From the cell containing the given text, extract its center point as (X, Y) coordinate. 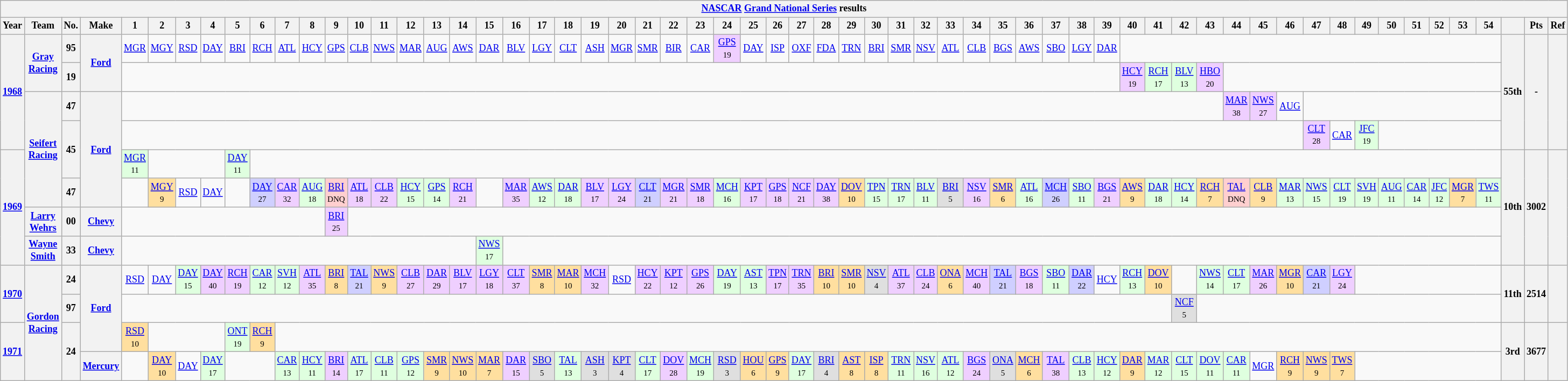
DAR29 (437, 279)
BRI10 (826, 279)
95 (71, 48)
39 (1107, 26)
MAR (411, 48)
AST8 (851, 366)
MGR7 (1463, 193)
MGY9 (162, 193)
5 (237, 26)
ATL12 (950, 366)
ONT19 (237, 337)
SMR6 (1003, 193)
48 (1342, 26)
TAL38 (1056, 366)
MGR21 (674, 193)
44 (1236, 26)
CLB13 (1082, 366)
27 (801, 26)
SVH19 (1367, 193)
TRN (851, 48)
TAL13 (568, 366)
KPT4 (622, 366)
3002 (1537, 208)
Larry Wehrs (43, 222)
HCY11 (312, 366)
1970 (13, 294)
TWS7 (1342, 366)
DOV28 (674, 366)
ONA6 (950, 279)
KPT17 (753, 193)
NWS17 (489, 251)
MAR7 (489, 366)
13 (437, 26)
16 (516, 26)
20 (622, 26)
1969 (13, 208)
ATL17 (359, 366)
MCH16 (727, 193)
10th (1513, 208)
ATL16 (1029, 193)
CLB22 (384, 193)
SMR8 (542, 279)
29 (851, 26)
BRI14 (336, 366)
Gray Racing (43, 62)
25 (753, 26)
32 (926, 26)
BGS18 (1029, 279)
CLT15 (1185, 366)
1971 (13, 352)
- (1537, 91)
CLB9 (1263, 193)
SVH12 (287, 279)
50 (1391, 26)
Pts (1537, 26)
AUG11 (1391, 193)
BIR (674, 48)
51 (1417, 26)
GPS9 (778, 366)
GPS12 (411, 366)
SBO5 (542, 366)
HBO20 (1210, 77)
Mercury (101, 366)
28 (826, 26)
7 (287, 26)
Year (13, 26)
DAY15 (188, 279)
55th (1513, 91)
11 (384, 26)
41 (1158, 26)
Make (101, 26)
BGS21 (1107, 193)
MCH19 (701, 366)
ISP (778, 48)
1 (135, 26)
JFC12 (1439, 193)
RCH21 (463, 193)
CLB24 (926, 279)
GPS26 (701, 279)
23 (701, 26)
OXF (801, 48)
NCF5 (1185, 308)
MAR10 (568, 279)
1968 (13, 91)
Gordon Racing (43, 323)
8 (312, 26)
ISP8 (877, 366)
TWS11 (1488, 193)
CAR13 (287, 366)
BGS (1003, 48)
RCH17 (1158, 77)
Team (43, 26)
DAY19 (727, 279)
46 (1290, 26)
35 (1003, 26)
DAR15 (516, 366)
RSD3 (727, 366)
HCY15 (411, 193)
4 (213, 26)
53 (1463, 26)
CLT37 (516, 279)
ATL37 (901, 279)
DAR9 (1132, 366)
HCY22 (647, 279)
TPN15 (877, 193)
LGY18 (489, 279)
ONA5 (1003, 366)
GPS18 (778, 193)
3rd (1513, 352)
2514 (1537, 294)
CAR11 (1236, 366)
BRI8 (336, 279)
36 (1029, 26)
DAY38 (826, 193)
CLB11 (384, 366)
18 (568, 26)
GPS14 (437, 193)
37 (1056, 26)
RSD10 (135, 337)
CLB27 (411, 279)
52 (1439, 26)
22 (674, 26)
MCH40 (977, 279)
MAR26 (1263, 279)
TPN17 (778, 279)
NASCAR Grand National Series results (784, 9)
NSV4 (877, 279)
CAR32 (287, 193)
97 (71, 308)
38 (1082, 26)
NWS15 (1316, 193)
MCH26 (1056, 193)
SMR9 (437, 366)
CLT21 (647, 193)
NWS10 (463, 366)
ATL18 (359, 193)
DAY27 (262, 193)
GPS (336, 48)
Ref (1558, 26)
DAR22 (1082, 279)
ASH (595, 48)
CLT28 (1316, 135)
AWS9 (1132, 193)
MAR35 (516, 193)
Seifert Racing (43, 150)
49 (1367, 26)
21 (647, 26)
RCH19 (237, 279)
BLV13 (1185, 77)
CAR14 (1417, 193)
CLT (568, 48)
MGY (162, 48)
DAY40 (213, 279)
30 (877, 26)
BRIDNQ (336, 193)
FDA (826, 48)
AUG18 (312, 193)
RCH (262, 48)
MAR38 (1236, 106)
AST13 (753, 279)
34 (977, 26)
NCF21 (801, 193)
40 (1132, 26)
3677 (1537, 352)
TRN17 (901, 193)
MAR12 (1158, 366)
KPT12 (674, 279)
CLT19 (1342, 193)
10 (359, 26)
00 (71, 222)
NWS14 (1210, 279)
HCY12 (1107, 366)
15 (489, 26)
SMR10 (851, 279)
RCH7 (1210, 193)
CAR21 (1316, 279)
9 (336, 26)
HOU6 (753, 366)
42 (1185, 26)
Wayne Smith (43, 251)
NWS (384, 48)
ASH3 (595, 366)
No. (71, 26)
MGR11 (135, 164)
26 (778, 26)
BRI25 (336, 222)
NWS27 (1263, 106)
GPS19 (727, 48)
JFC19 (1367, 135)
14 (463, 26)
NSV (926, 48)
MCH6 (1029, 366)
6 (262, 26)
MCH32 (595, 279)
12 (411, 26)
DAY11 (237, 164)
SMR18 (701, 193)
43 (1210, 26)
BLV11 (926, 193)
ATL35 (312, 279)
CAR12 (262, 279)
BGS24 (977, 366)
BRI4 (826, 366)
TRN11 (901, 366)
AWS12 (542, 193)
11th (1513, 294)
3 (188, 26)
HCY19 (1132, 77)
SBO (1056, 48)
DOV11 (1210, 366)
17 (542, 26)
2 (162, 26)
HCY14 (1185, 193)
MAR13 (1290, 193)
MGR10 (1290, 279)
DAY10 (162, 366)
BLV (516, 48)
TRN35 (801, 279)
RCH13 (1132, 279)
BRI5 (950, 193)
31 (901, 26)
54 (1488, 26)
TALDNQ (1236, 193)
